Find where the given text appears and provide that cell's center as [x, y] coordinate. 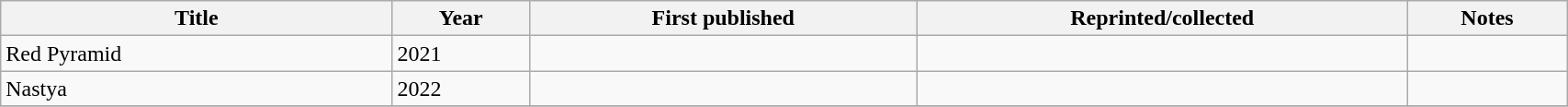
Reprinted/collected [1162, 18]
First published [724, 18]
Notes [1486, 18]
Nastya [197, 89]
Title [197, 18]
2022 [461, 89]
Year [461, 18]
Red Pyramid [197, 53]
2021 [461, 53]
